For the text-containing cell, return its midpoint in [X, Y] coordinate format. 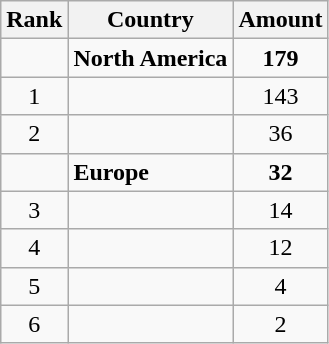
Amount [280, 20]
12 [280, 248]
3 [34, 210]
36 [280, 134]
14 [280, 210]
179 [280, 58]
Europe [150, 172]
5 [34, 286]
North America [150, 58]
143 [280, 96]
1 [34, 96]
Country [150, 20]
Rank [34, 20]
6 [34, 324]
32 [280, 172]
